Capture the cell that displays the provided text and extract its (x, y) central coordinate. 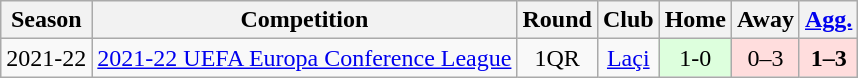
Home (695, 20)
1-0 (695, 58)
1–3 (828, 58)
Laçi (628, 58)
Competition (304, 20)
1QR (557, 58)
Season (46, 20)
0–3 (766, 58)
Club (628, 20)
Agg. (828, 20)
Round (557, 20)
Away (766, 20)
2021-22 (46, 58)
2021-22 UEFA Europa Conference League (304, 58)
